Determine the [x, y] coordinate at the center of the cell enclosing the given text.  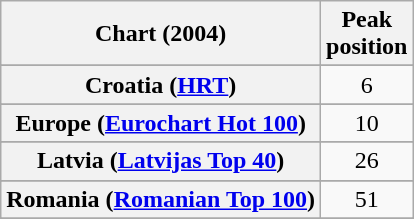
51 [367, 199]
Latvia (Latvijas Top 40) [161, 161]
10 [367, 123]
Romania (Romanian Top 100) [161, 199]
Europe (Eurochart Hot 100) [161, 123]
Chart (2004) [161, 34]
26 [367, 161]
Croatia (HRT) [161, 85]
Peakposition [367, 34]
6 [367, 85]
